Output the (x, y) coordinate of the center of the cell containing the given text.  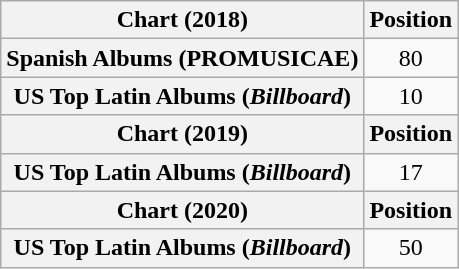
17 (411, 172)
50 (411, 248)
Chart (2019) (182, 134)
Chart (2018) (182, 20)
Spanish Albums (PROMUSICAE) (182, 58)
80 (411, 58)
Chart (2020) (182, 210)
10 (411, 96)
